Search for the cell housing the specified text and yield its (x, y) center coordinate. 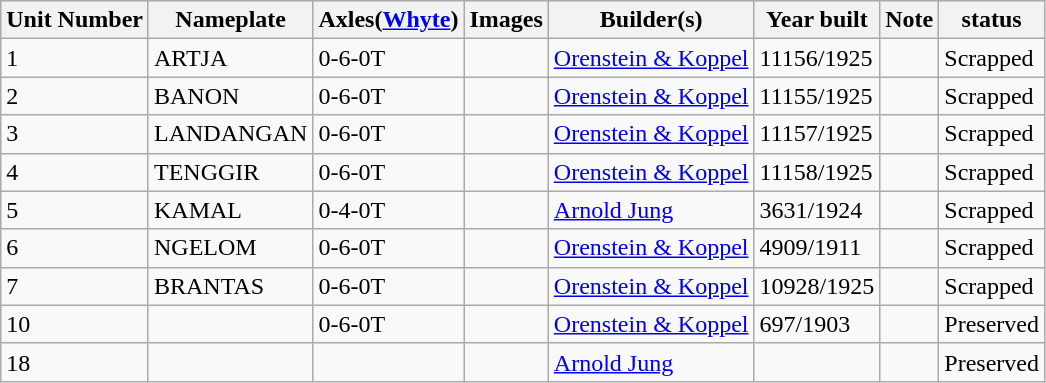
3631/1924 (817, 210)
11156/1925 (817, 58)
11158/1925 (817, 172)
4909/1911 (817, 248)
Year built (817, 20)
BANON (230, 96)
Note (910, 20)
LANDANGAN (230, 134)
11155/1925 (817, 96)
5 (75, 210)
10 (75, 324)
status (992, 20)
2 (75, 96)
TENGGIR (230, 172)
10928/1925 (817, 286)
3 (75, 134)
Unit Number (75, 20)
7 (75, 286)
Axles(Whyte) (388, 20)
Nameplate (230, 20)
BRANTAS (230, 286)
0-4-0T (388, 210)
11157/1925 (817, 134)
ARTJA (230, 58)
1 (75, 58)
697/1903 (817, 324)
18 (75, 362)
NGELOM (230, 248)
Builder(s) (651, 20)
Images (506, 20)
4 (75, 172)
6 (75, 248)
KAMAL (230, 210)
